Locate the cell with the specified text and output its [X, Y] center coordinate. 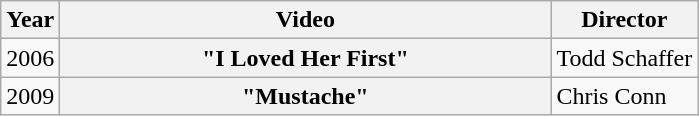
2009 [30, 96]
Year [30, 20]
Chris Conn [624, 96]
"Mustache" [306, 96]
Video [306, 20]
Todd Schaffer [624, 58]
2006 [30, 58]
"I Loved Her First" [306, 58]
Director [624, 20]
